Detect which cell encompasses the target text, then output its (x, y) center coordinate. 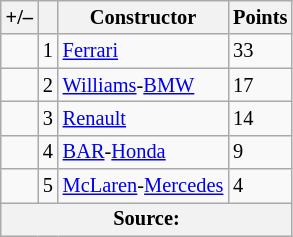
1 (48, 51)
McLaren-Mercedes (143, 186)
2 (48, 85)
BAR-Honda (143, 152)
+/– (20, 17)
Source: (147, 219)
33 (260, 51)
Renault (143, 118)
5 (48, 186)
Points (260, 17)
3 (48, 118)
Williams-BMW (143, 85)
17 (260, 85)
14 (260, 118)
Constructor (143, 17)
Ferrari (143, 51)
9 (260, 152)
